Detect which cell encompasses the target text, then output its (x, y) center coordinate. 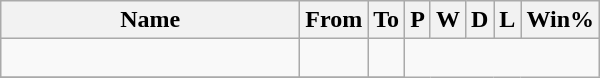
W (448, 20)
To (386, 20)
Name (150, 20)
L (508, 20)
P (418, 20)
D (479, 20)
Win% (560, 20)
From (334, 20)
